For the text-containing cell, return its midpoint in (x, y) coordinate format. 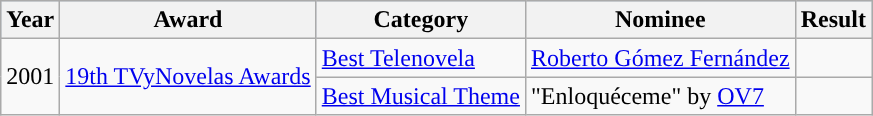
Result (833, 20)
Category (420, 20)
Best Telenovela (420, 58)
"Enloquéceme" by OV7 (660, 96)
Best Musical Theme (420, 96)
Award (188, 20)
19th TVyNovelas Awards (188, 77)
Year (30, 20)
Roberto Gómez Fernández (660, 58)
2001 (30, 77)
Nominee (660, 20)
